Capture the cell that displays the provided text and extract its [X, Y] central coordinate. 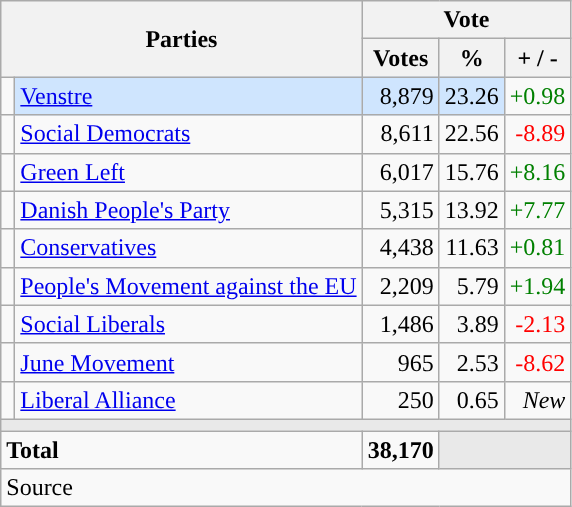
Votes [400, 58]
-2.13 [538, 324]
+7.77 [538, 210]
+1.94 [538, 286]
+0.98 [538, 96]
23.26 [472, 96]
2,209 [400, 286]
250 [400, 400]
Total [182, 449]
Liberal Alliance [188, 400]
June Movement [188, 362]
965 [400, 362]
5.79 [472, 286]
Green Left [188, 172]
4,438 [400, 248]
11.63 [472, 248]
Social Liberals [188, 324]
0.65 [472, 400]
% [472, 58]
Vote [466, 20]
2.53 [472, 362]
-8.89 [538, 134]
-8.62 [538, 362]
Social Democrats [188, 134]
38,170 [400, 449]
22.56 [472, 134]
+ / - [538, 58]
Parties [182, 39]
3.89 [472, 324]
5,315 [400, 210]
People's Movement against the EU [188, 286]
6,017 [400, 172]
Danish People's Party [188, 210]
Source [286, 488]
13.92 [472, 210]
Conservatives [188, 248]
Venstre [188, 96]
1,486 [400, 324]
8,879 [400, 96]
+8.16 [538, 172]
8,611 [400, 134]
+0.81 [538, 248]
15.76 [472, 172]
New [538, 400]
